Determine the (x, y) coordinate at the center of the cell enclosing the given text.  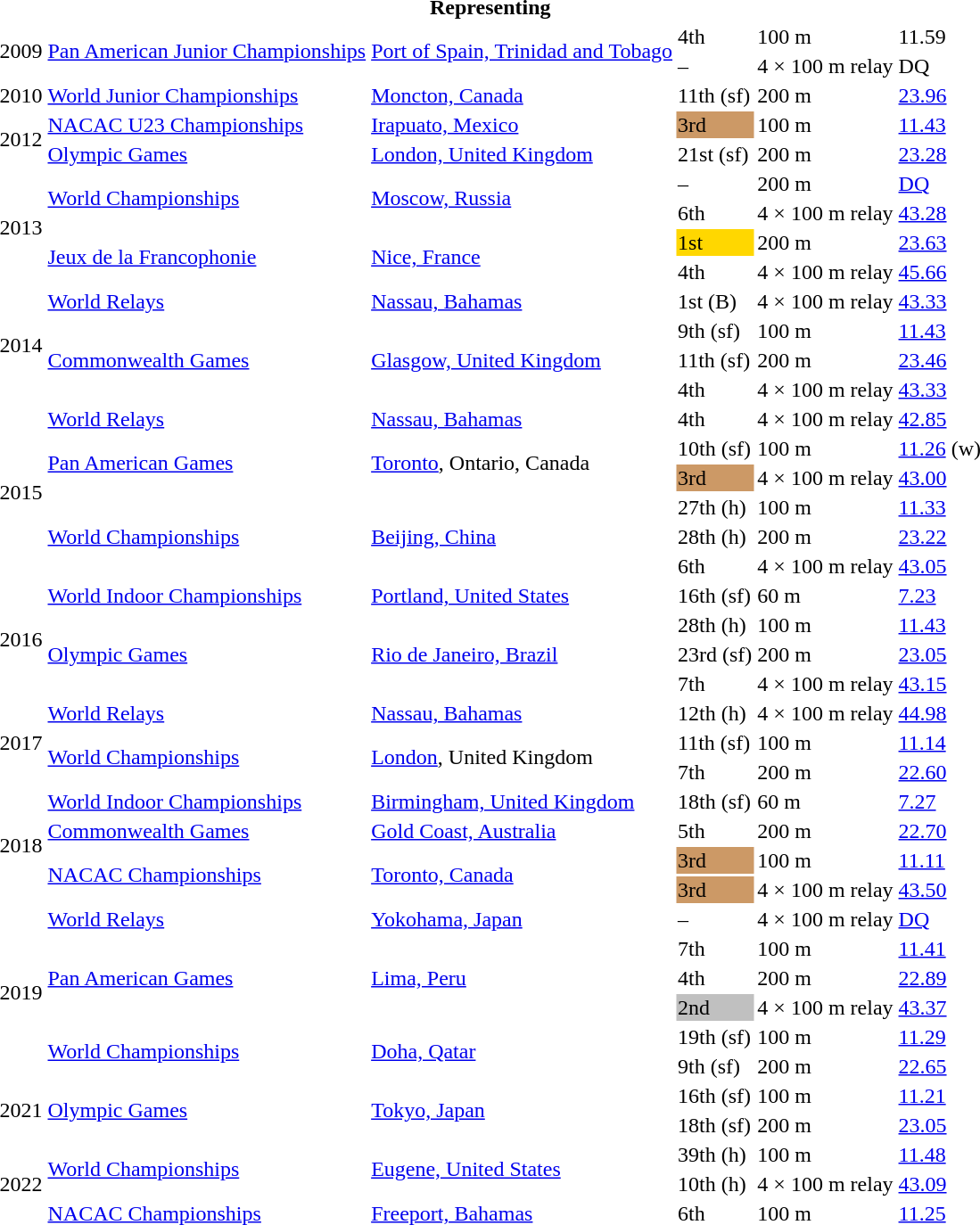
Gold Coast, Australia (523, 831)
Doha, Qatar (523, 1052)
10th (h) (715, 1184)
1st (715, 243)
Glasgow, United Kingdom (523, 360)
Tokyo, Japan (523, 1111)
NACAC Championships (207, 876)
10th (sf) (715, 448)
Lima, Peru (523, 978)
Moncton, Canada (523, 95)
Yokohama, Japan (523, 919)
Moscow, Russia (523, 198)
Pan American Junior Championships (207, 52)
Toronto, Canada (523, 876)
Irapuato, Mexico (523, 125)
39th (h) (715, 1155)
21st (sf) (715, 154)
Portland, United States (523, 596)
5th (715, 831)
27th (h) (715, 507)
Nice, France (523, 257)
Eugene, United States (523, 1170)
Port of Spain, Trinidad and Tobago (523, 52)
World Junior Championships (207, 95)
2nd (715, 1007)
19th (sf) (715, 1037)
Toronto, Ontario, Canada (523, 464)
Rio de Janeiro, Brazil (523, 654)
1st (B) (715, 301)
NACAC U23 Championships (207, 125)
12th (h) (715, 713)
Beijing, China (523, 537)
Jeux de la Francophonie (207, 257)
23rd (sf) (715, 654)
Birmingham, United Kingdom (523, 802)
